Output the [x, y] coordinate of the center of the cell containing the given text.  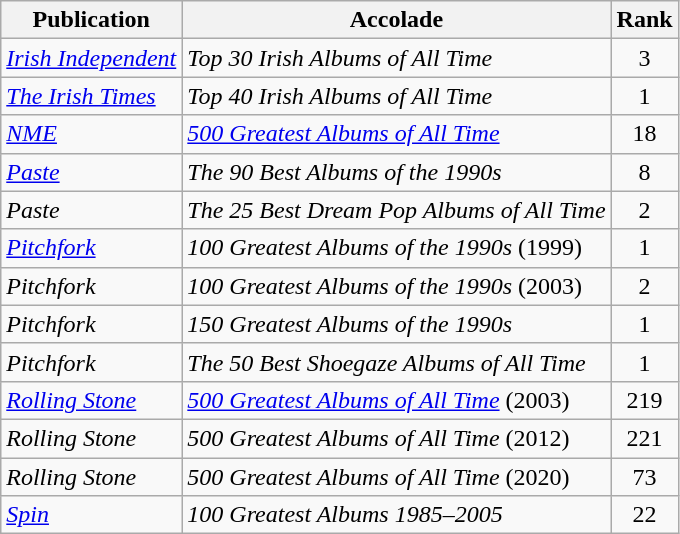
Top 30 Irish Albums of All Time [396, 58]
The 50 Best Shoegaze Albums of All Time [396, 362]
500 Greatest Albums of All Time (2012) [396, 438]
8 [644, 172]
100 Greatest Albums of the 1990s (1999) [396, 248]
22 [644, 515]
100 Greatest Albums of the 1990s (2003) [396, 286]
Accolade [396, 20]
The 25 Best Dream Pop Albums of All Time [396, 210]
18 [644, 134]
Spin [92, 515]
The 90 Best Albums of the 1990s [396, 172]
Publication [92, 20]
The Irish Times [92, 96]
NME [92, 134]
500 Greatest Albums of All Time [396, 134]
500 Greatest Albums of All Time (2003) [396, 400]
Top 40 Irish Albums of All Time [396, 96]
Rank [644, 20]
219 [644, 400]
221 [644, 438]
Irish Independent [92, 58]
150 Greatest Albums of the 1990s [396, 324]
3 [644, 58]
73 [644, 477]
500 Greatest Albums of All Time (2020) [396, 477]
100 Greatest Albums 1985–2005 [396, 515]
